Return the [X, Y] coordinate for the center point of the cell that contains the specified text.  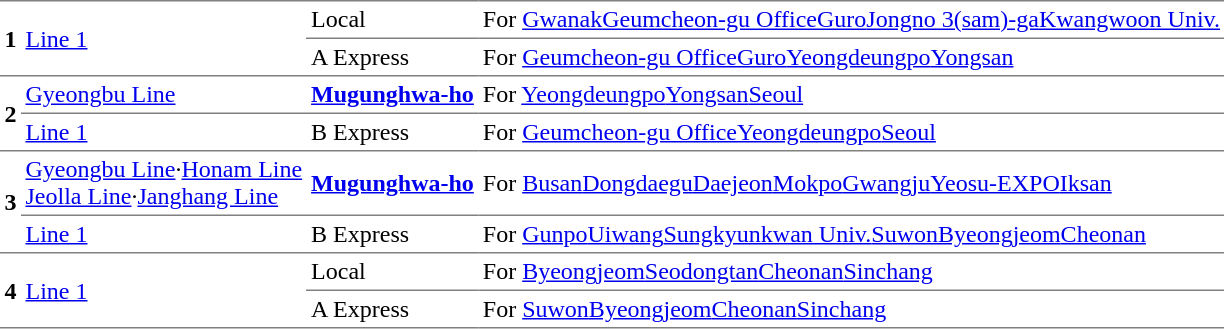
For GwanakGeumcheon-gu OfficeGuroJongno 3(sam)-gaKwangwoon Univ. [851, 20]
For YeongdeungpoYongsanSeoul [851, 95]
For ByeongjeomSeodongtanCheonanSinchang [851, 272]
4 [10, 290]
Gyeongbu Line·Honam LineJeolla Line·Janghang Line [164, 183]
For Geumcheon-gu OfficeGuroYeongdeungpoYongsan [851, 57]
For GunpoUiwangSungkyunkwan Univ.SuwonByeongjeomCheonan [851, 234]
1 [10, 38]
2 [10, 114]
For SuwonByeongjeomCheonanSinchang [851, 309]
Gyeongbu Line [164, 95]
For BusanDongdaeguDaejeonMokpoGwangjuYeosu-EXPOIksan [851, 183]
3 [10, 202]
For Geumcheon-gu OfficeYeongdeungpoSeoul [851, 132]
